Pinpoint the cell where the given text exists, returning its (x, y) midpoint coordinate. 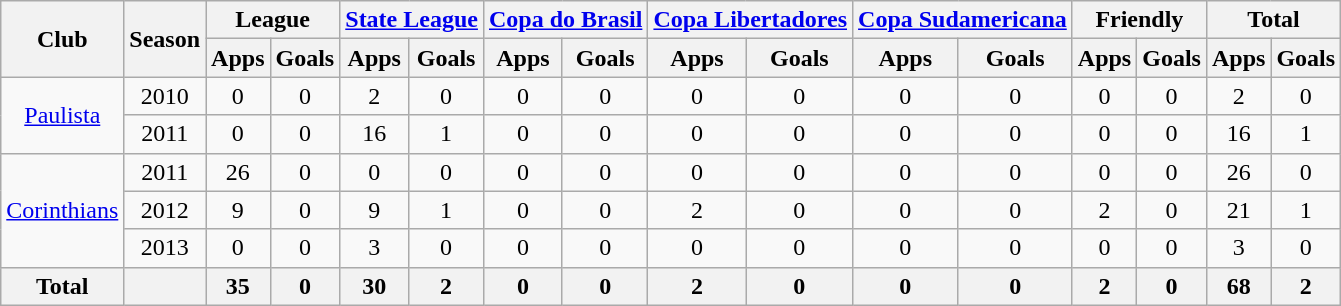
League (273, 20)
Friendly (1139, 20)
Copa Libertadores (750, 20)
Corinthians (62, 210)
Season (165, 39)
Club (62, 39)
30 (374, 286)
Copa do Brasil (565, 20)
68 (1238, 286)
35 (238, 286)
2010 (165, 96)
2012 (165, 210)
State League (412, 20)
Copa Sudamericana (963, 20)
21 (1238, 210)
Paulista (62, 115)
2013 (165, 248)
